Pinpoint the cell where the given text exists, returning its [x, y] midpoint coordinate. 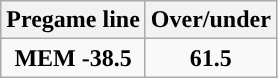
61.5 [210, 58]
MEM -38.5 [74, 58]
Over/under [210, 20]
Pregame line [74, 20]
